Determine the (x, y) coordinate at the center of the cell enclosing the given text.  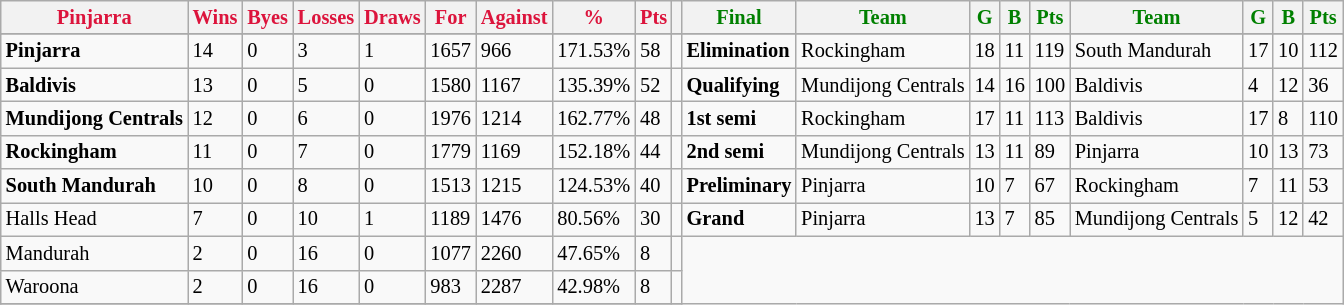
1167 (514, 85)
52 (654, 85)
48 (654, 118)
Waroona (94, 287)
1976 (450, 118)
36 (1322, 85)
1st semi (740, 118)
1214 (514, 118)
42.98% (594, 287)
47.65% (594, 253)
Draws (392, 17)
100 (1050, 85)
18 (985, 51)
73 (1322, 152)
Qualifying (740, 85)
162.77% (594, 118)
983 (450, 287)
58 (654, 51)
4 (1258, 85)
112 (1322, 51)
113 (1050, 118)
Elimination (740, 51)
Grand (740, 219)
119 (1050, 51)
3 (326, 51)
171.53% (594, 51)
Preliminary (740, 186)
1169 (514, 152)
44 (654, 152)
Final (740, 17)
1189 (450, 219)
2260 (514, 253)
966 (514, 51)
2287 (514, 287)
135.39% (594, 85)
53 (1322, 186)
Mandurah (94, 253)
42 (1322, 219)
89 (1050, 152)
Losses (326, 17)
6 (326, 118)
1215 (514, 186)
80.56% (594, 219)
% (594, 17)
85 (1050, 219)
Against (514, 17)
2nd semi (740, 152)
40 (654, 186)
1476 (514, 219)
30 (654, 219)
1077 (450, 253)
110 (1322, 118)
124.53% (594, 186)
1779 (450, 152)
For (450, 17)
Byes (267, 17)
152.18% (594, 152)
67 (1050, 186)
1580 (450, 85)
Halls Head (94, 219)
1513 (450, 186)
Wins (216, 17)
1657 (450, 51)
